From the cell containing the given text, extract its center point as [X, Y] coordinate. 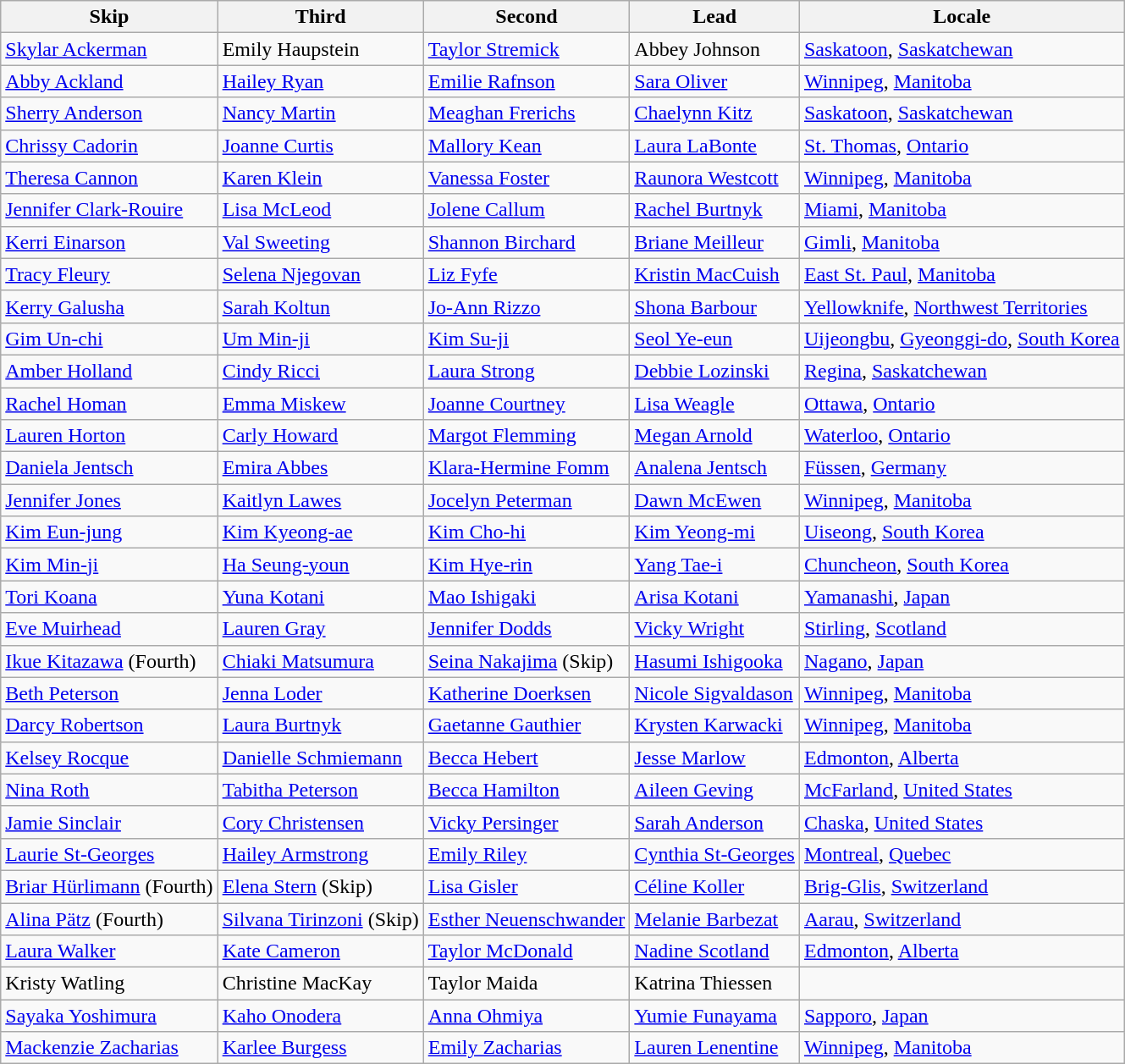
Lisa McLeod [320, 210]
Seol Ye-eun [714, 339]
Miami, Manitoba [962, 210]
Kerry Galusha [109, 306]
Alina Pätz (Fourth) [109, 918]
Kim Cho-hi [527, 532]
Vicky Persinger [527, 822]
Liz Fyfe [527, 274]
Jennifer Dodds [527, 629]
Amber Holland [109, 371]
Raunora Westcott [714, 178]
Um Min-ji [320, 339]
Füssen, Germany [962, 468]
Regina, Saskatchewan [962, 371]
Chaska, United States [962, 822]
Kim Yeong-mi [714, 532]
Elena Stern (Skip) [320, 886]
Klara-Hermine Fomm [527, 468]
Laura Burtnyk [320, 725]
Briar Hürlimann (Fourth) [109, 886]
Darcy Robertson [109, 725]
Christine MacKay [320, 984]
Yuna Kotani [320, 597]
Katherine Doerksen [527, 693]
Vicky Wright [714, 629]
Chuncheon, South Korea [962, 565]
Abbey Johnson [714, 49]
Cynthia St-Georges [714, 854]
Laurie St-Georges [109, 854]
Joanne Curtis [320, 146]
Nadine Scotland [714, 951]
Yang Tae-i [714, 565]
Becca Hebert [527, 758]
Sherry Anderson [109, 113]
Second [527, 17]
Taylor Maida [527, 984]
Ottawa, Ontario [962, 404]
Gimli, Manitoba [962, 242]
Mallory Kean [527, 146]
Chiaki Matsumura [320, 661]
Tori Koana [109, 597]
Uijeongbu, Gyeonggi-do, South Korea [962, 339]
Chaelynn Kitz [714, 113]
Taylor Stremick [527, 49]
Silvana Tirinzoni (Skip) [320, 918]
Lauren Gray [320, 629]
Laura Walker [109, 951]
Kristy Watling [109, 984]
Yamanashi, Japan [962, 597]
Montreal, Quebec [962, 854]
Selena Njegovan [320, 274]
Jennifer Jones [109, 500]
Vanessa Foster [527, 178]
Cindy Ricci [320, 371]
Laura Strong [527, 371]
East St. Paul, Manitoba [962, 274]
Kim Kyeong-ae [320, 532]
Theresa Cannon [109, 178]
Shannon Birchard [527, 242]
Lisa Weagle [714, 404]
Gim Un-chi [109, 339]
Kim Hye-rin [527, 565]
Brig-Glis, Switzerland [962, 886]
Hailey Armstrong [320, 854]
Katrina Thiessen [714, 984]
Shona Barbour [714, 306]
Jesse Marlow [714, 758]
Sarah Anderson [714, 822]
Gaetanne Gauthier [527, 725]
Céline Koller [714, 886]
Kim Min-ji [109, 565]
Lisa Gisler [527, 886]
Kaitlyn Lawes [320, 500]
Val Sweeting [320, 242]
Mackenzie Zacharias [109, 1048]
Anna Ohmiya [527, 1016]
McFarland, United States [962, 790]
Yumie Funayama [714, 1016]
Danielle Schmiemann [320, 758]
Locale [962, 17]
St. Thomas, Ontario [962, 146]
Jennifer Clark-Rouire [109, 210]
Krysten Karwacki [714, 725]
Nina Roth [109, 790]
Esther Neuenschwander [527, 918]
Tracy Fleury [109, 274]
Jolene Callum [527, 210]
Chrissy Cadorin [109, 146]
Kelsey Rocque [109, 758]
Lead [714, 17]
Lauren Lenentine [714, 1048]
Beth Peterson [109, 693]
Karlee Burgess [320, 1048]
Rachel Homan [109, 404]
Kim Eun-jung [109, 532]
Emily Haupstein [320, 49]
Abby Ackland [109, 81]
Sapporo, Japan [962, 1016]
Carly Howard [320, 436]
Sayaka Yoshimura [109, 1016]
Kim Su-ji [527, 339]
Cory Christensen [320, 822]
Kerri Einarson [109, 242]
Hailey Ryan [320, 81]
Emilie Rafnson [527, 81]
Stirling, Scotland [962, 629]
Nicole Sigvaldason [714, 693]
Ikue Kitazawa (Fourth) [109, 661]
Kaho Onodera [320, 1016]
Eve Muirhead [109, 629]
Yellowknife, Northwest Territories [962, 306]
Seina Nakajima (Skip) [527, 661]
Waterloo, Ontario [962, 436]
Jo-Ann Rizzo [527, 306]
Aarau, Switzerland [962, 918]
Skip [109, 17]
Emily Zacharias [527, 1048]
Skylar Ackerman [109, 49]
Rachel Burtnyk [714, 210]
Lauren Horton [109, 436]
Ha Seung-youn [320, 565]
Third [320, 17]
Melanie Barbezat [714, 918]
Joanne Courtney [527, 404]
Becca Hamilton [527, 790]
Briane Meilleur [714, 242]
Kristin MacCuish [714, 274]
Mao Ishigaki [527, 597]
Jenna Loder [320, 693]
Margot Flemming [527, 436]
Meaghan Frerichs [527, 113]
Tabitha Peterson [320, 790]
Arisa Kotani [714, 597]
Aileen Geving [714, 790]
Dawn McEwen [714, 500]
Emma Miskew [320, 404]
Nagano, Japan [962, 661]
Sara Oliver [714, 81]
Kate Cameron [320, 951]
Laura LaBonte [714, 146]
Megan Arnold [714, 436]
Nancy Martin [320, 113]
Daniela Jentsch [109, 468]
Jocelyn Peterman [527, 500]
Emira Abbes [320, 468]
Karen Klein [320, 178]
Debbie Lozinski [714, 371]
Sarah Koltun [320, 306]
Taylor McDonald [527, 951]
Hasumi Ishigooka [714, 661]
Jamie Sinclair [109, 822]
Uiseong, South Korea [962, 532]
Analena Jentsch [714, 468]
Emily Riley [527, 854]
